Locate the cell with the specified text and output its (X, Y) center coordinate. 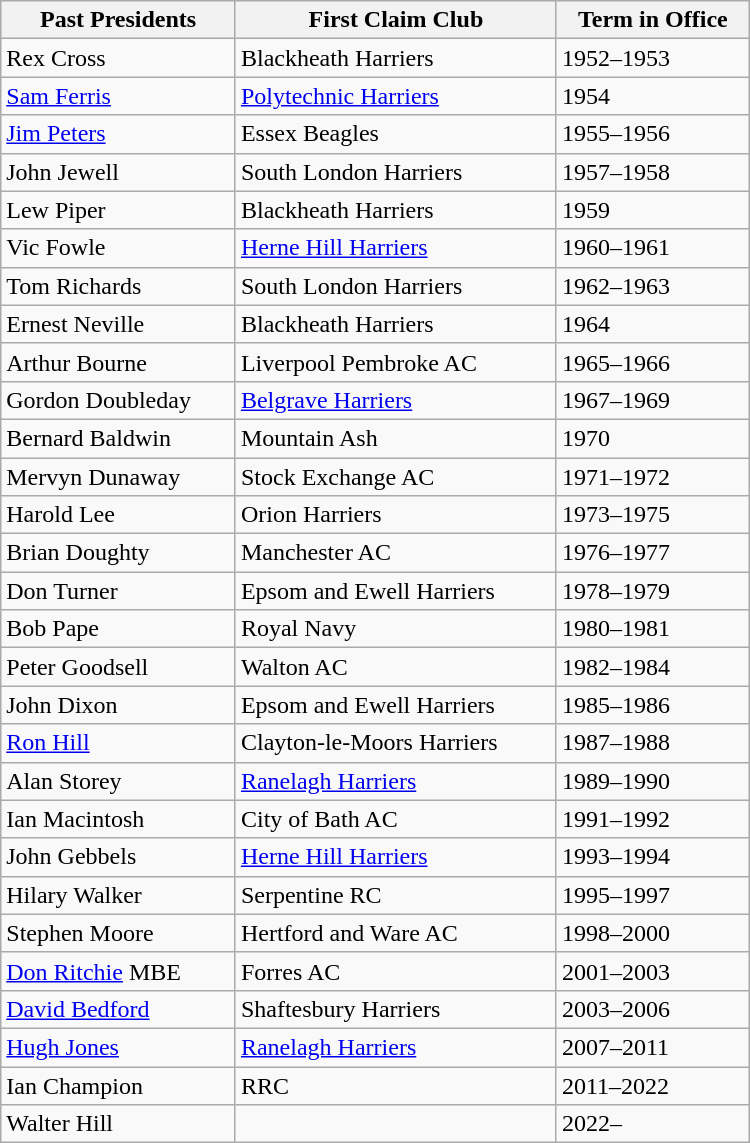
1987–1988 (652, 743)
1985–1986 (652, 705)
Rex Cross (118, 58)
Orion Harriers (396, 515)
1967–1969 (652, 400)
Walton AC (396, 667)
1973–1975 (652, 515)
1962–1963 (652, 286)
1971–1972 (652, 477)
1959 (652, 210)
1957–1958 (652, 172)
Ernest Neville (118, 324)
Mervyn Dunaway (118, 477)
Belgrave Harriers (396, 400)
2022– (652, 1124)
Don Ritchie MBE (118, 971)
Vic Fowle (118, 248)
Brian Doughty (118, 553)
1993–1994 (652, 857)
2001–2003 (652, 971)
Alan Storey (118, 781)
Manchester AC (396, 553)
Don Turner (118, 591)
1989–1990 (652, 781)
1978–1979 (652, 591)
Lew Piper (118, 210)
Stephen Moore (118, 933)
Mountain Ash (396, 438)
1980–1981 (652, 629)
Liverpool Pembroke AC (396, 362)
2011–2022 (652, 1085)
Forres AC (396, 971)
Essex Beagles (396, 134)
John Dixon (118, 705)
1982–1984 (652, 667)
Clayton-le-Moors Harriers (396, 743)
RRC (396, 1085)
John Jewell (118, 172)
Polytechnic Harriers (396, 96)
Hugh Jones (118, 1047)
Arthur Bourne (118, 362)
2007–2011 (652, 1047)
Past Presidents (118, 20)
Harold Lee (118, 515)
Term in Office (652, 20)
1965–1966 (652, 362)
Hertford and Ware AC (396, 933)
Gordon Doubleday (118, 400)
Serpentine RC (396, 895)
Shaftesbury Harriers (396, 1009)
1970 (652, 438)
Hilary Walker (118, 895)
Royal Navy (396, 629)
Ian Champion (118, 1085)
1995–1997 (652, 895)
Walter Hill (118, 1124)
Peter Goodsell (118, 667)
1952–1953 (652, 58)
1998–2000 (652, 933)
1955–1956 (652, 134)
David Bedford (118, 1009)
1964 (652, 324)
1976–1977 (652, 553)
Ron Hill (118, 743)
First Claim Club (396, 20)
1954 (652, 96)
Tom Richards (118, 286)
Bob Pape (118, 629)
Bernard Baldwin (118, 438)
2003–2006 (652, 1009)
Ian Macintosh (118, 819)
1991–1992 (652, 819)
John Gebbels (118, 857)
City of Bath AC (396, 819)
1960–1961 (652, 248)
Jim Peters (118, 134)
Stock Exchange AC (396, 477)
Sam Ferris (118, 96)
